Pinpoint the cell where the given text exists, returning its (X, Y) midpoint coordinate. 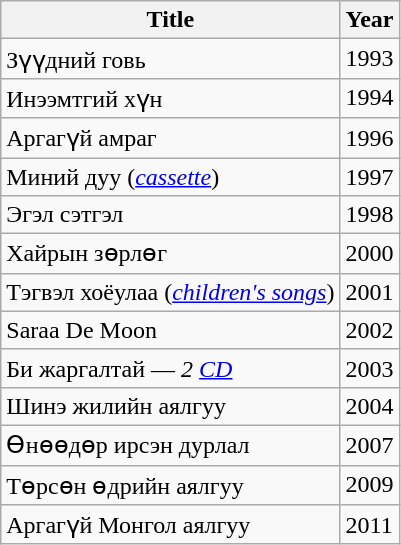
Төрсөн өдрийн аялгуу (170, 485)
1998 (370, 215)
2004 (370, 406)
Saraa De Mооn (170, 330)
2007 (370, 445)
Хайрын зөрлөг (170, 254)
2003 (370, 368)
Year (370, 20)
2000 (370, 254)
2002 (370, 330)
2009 (370, 485)
Аргагүй амраг (170, 138)
1997 (370, 177)
Миний дуу (cassette) (170, 177)
Инээмтгий хүн (170, 98)
Өнөөдөр ирсэн дурлал (170, 445)
2001 (370, 292)
1996 (370, 138)
Тэгвэл хоёулаа (children's songs) (170, 292)
1994 (370, 98)
Title (170, 20)
Аргагүй Монгол аялгуу (170, 525)
1993 (370, 59)
Эгэл сэтгэл (170, 215)
2011 (370, 525)
Би жаргалтай — 2 CD (170, 368)
Шинэ жилийн аялгуу (170, 406)
Зүүдний говь (170, 59)
